Capture the cell that displays the provided text and extract its (X, Y) central coordinate. 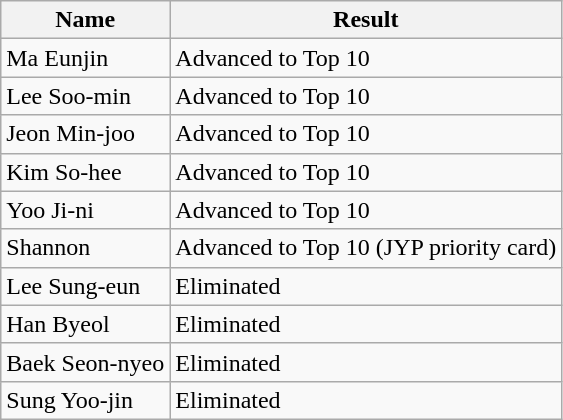
Jeon Min-joo (86, 134)
Sung Yoo-jin (86, 400)
Lee Soo-min (86, 96)
Yoo Ji-ni (86, 210)
Han Byeol (86, 324)
Shannon (86, 248)
Lee Sung-eun (86, 286)
Name (86, 20)
Advanced to Top 10 (JYP priority card) (366, 248)
Baek Seon-nyeo (86, 362)
Ma Eunjin (86, 58)
Kim So-hee (86, 172)
Result (366, 20)
